Identify which cell holds the provided text, then report its [X, Y] central coordinate. 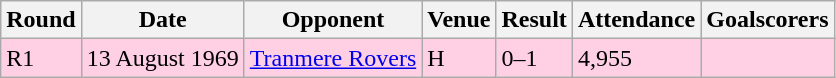
Result [534, 20]
R1 [41, 58]
13 August 1969 [162, 58]
Opponent [332, 20]
Tranmere Rovers [332, 58]
H [459, 58]
Round [41, 20]
Venue [459, 20]
Date [162, 20]
Attendance [636, 20]
0–1 [534, 58]
4,955 [636, 58]
Goalscorers [768, 20]
